Locate the cell with the specified text and output its (X, Y) center coordinate. 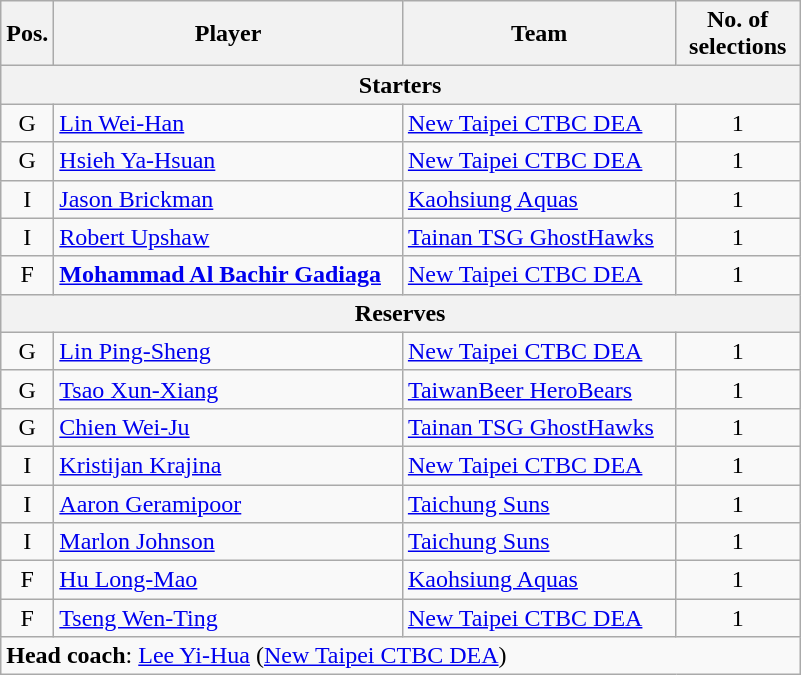
Aaron Geramipoor (228, 503)
Lin Ping-Sheng (228, 351)
Kristijan Krajina (228, 465)
TaiwanBeer HeroBears (539, 389)
Head coach: Lee Yi-Hua (New Taipei CTBC DEA) (400, 656)
Reserves (400, 313)
Pos. (28, 34)
Mohammad Al Bachir Gadiaga (228, 275)
Chien Wei-Ju (228, 427)
Marlon Johnson (228, 542)
Robert Upshaw (228, 237)
Team (539, 34)
Jason Brickman (228, 199)
Tseng Wen-Ting (228, 618)
Hsieh Ya-Hsuan (228, 161)
Lin Wei-Han (228, 123)
No. of selections (738, 34)
Starters (400, 85)
Player (228, 34)
Tsao Xun-Xiang (228, 389)
Hu Long-Mao (228, 580)
